From the cell containing the given text, extract its center point as (x, y) coordinate. 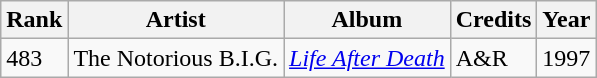
Year (566, 20)
Artist (176, 20)
Life After Death (368, 58)
Rank (34, 20)
Credits (494, 20)
Album (368, 20)
A&R (494, 58)
1997 (566, 58)
The Notorious B.I.G. (176, 58)
483 (34, 58)
